Determine the (x, y) coordinate at the center of the cell enclosing the given text.  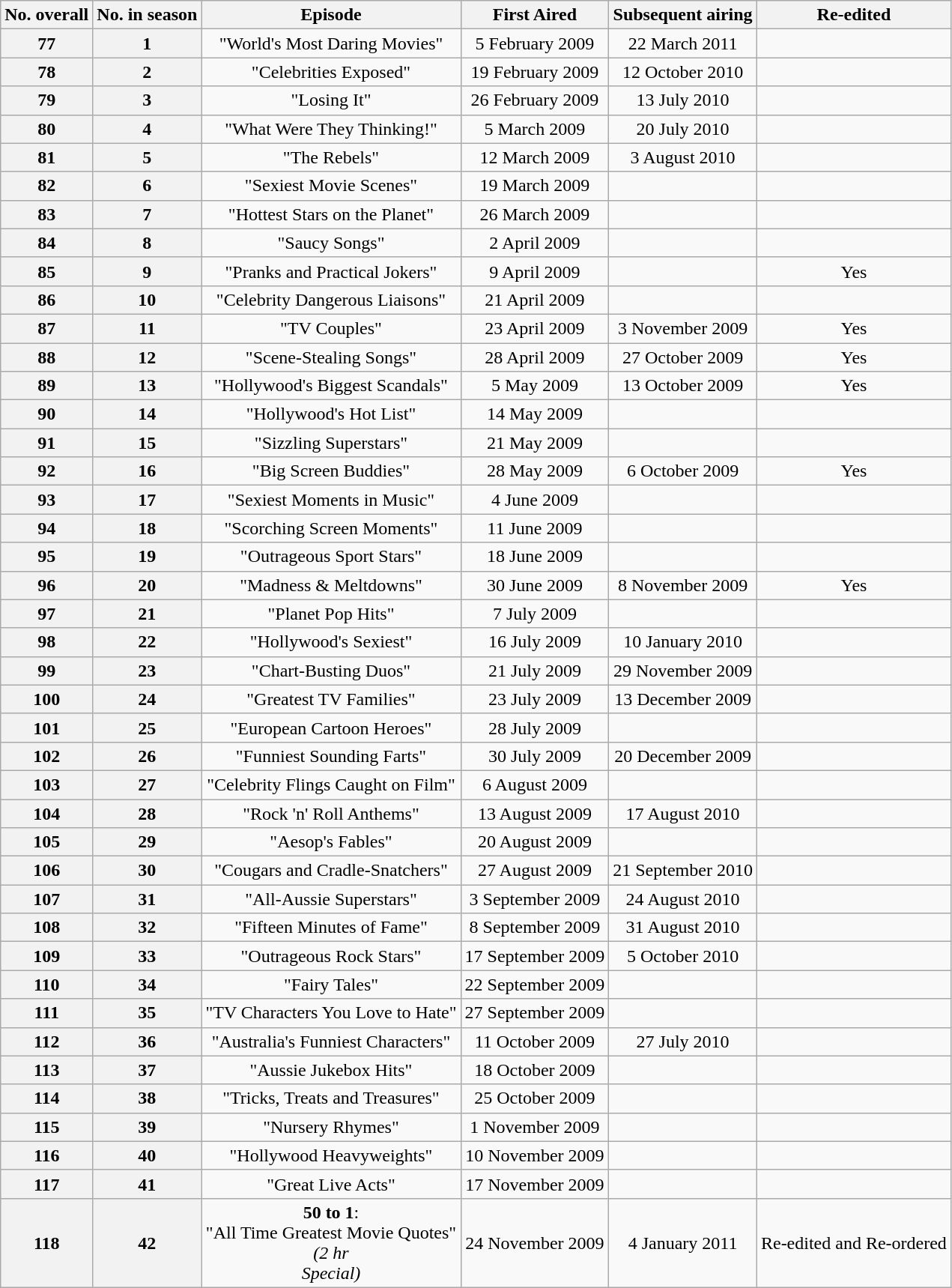
8 September 2009 (535, 928)
36 (147, 1041)
84 (46, 243)
104 (46, 813)
27 August 2009 (535, 871)
31 August 2010 (683, 928)
"Planet Pop Hits" (331, 614)
29 (147, 842)
5 May 2009 (535, 386)
12 October 2010 (683, 72)
"Greatest TV Families" (331, 699)
13 August 2009 (535, 813)
97 (46, 614)
14 (147, 414)
18 October 2009 (535, 1070)
"What Were They Thinking!" (331, 129)
26 (147, 756)
13 (147, 386)
38 (147, 1098)
92 (46, 471)
"Great Live Acts" (331, 1184)
107 (46, 899)
42 (147, 1242)
"Aussie Jukebox Hits" (331, 1070)
91 (46, 443)
No. overall (46, 15)
7 July 2009 (535, 614)
21 July 2009 (535, 671)
5 October 2010 (683, 956)
101 (46, 728)
"Celebrities Exposed" (331, 72)
21 (147, 614)
7 (147, 214)
No. in season (147, 15)
27 September 2009 (535, 1013)
112 (46, 1041)
23 (147, 671)
31 (147, 899)
116 (46, 1155)
30 (147, 871)
113 (46, 1070)
12 March 2009 (535, 157)
13 October 2009 (683, 386)
28 (147, 813)
78 (46, 72)
82 (46, 186)
29 November 2009 (683, 671)
9 April 2009 (535, 271)
13 July 2010 (683, 100)
3 September 2009 (535, 899)
21 September 2010 (683, 871)
1 (147, 43)
35 (147, 1013)
2 (147, 72)
4 June 2009 (535, 500)
50 to 1:"All Time Greatest Movie Quotes"(2 hrSpecial) (331, 1242)
"TV Characters You Love to Hate" (331, 1013)
27 October 2009 (683, 357)
10 November 2009 (535, 1155)
25 October 2009 (535, 1098)
Re-edited (854, 15)
108 (46, 928)
5 (147, 157)
20 December 2009 (683, 756)
100 (46, 699)
20 July 2010 (683, 129)
95 (46, 557)
6 October 2009 (683, 471)
90 (46, 414)
115 (46, 1127)
25 (147, 728)
"Sizzling Superstars" (331, 443)
79 (46, 100)
10 January 2010 (683, 642)
"Outrageous Sport Stars" (331, 557)
12 (147, 357)
"Fairy Tales" (331, 985)
"Pranks and Practical Jokers" (331, 271)
"European Cartoon Heroes" (331, 728)
"Chart-Busting Duos" (331, 671)
39 (147, 1127)
14 May 2009 (535, 414)
6 (147, 186)
"Nursery Rhymes" (331, 1127)
32 (147, 928)
16 July 2009 (535, 642)
11 (147, 328)
28 April 2009 (535, 357)
89 (46, 386)
"Rock 'n' Roll Anthems" (331, 813)
"Celebrity Dangerous Liaisons" (331, 300)
5 March 2009 (535, 129)
9 (147, 271)
"Losing It" (331, 100)
13 December 2009 (683, 699)
8 (147, 243)
"Hollywood's Biggest Scandals" (331, 386)
"Big Screen Buddies" (331, 471)
20 August 2009 (535, 842)
Episode (331, 15)
"Scorching Screen Moments" (331, 528)
1 November 2009 (535, 1127)
114 (46, 1098)
28 May 2009 (535, 471)
"Sexiest Movie Scenes" (331, 186)
23 July 2009 (535, 699)
19 March 2009 (535, 186)
110 (46, 985)
41 (147, 1184)
111 (46, 1013)
"Australia's Funniest Characters" (331, 1041)
26 March 2009 (535, 214)
Subsequent airing (683, 15)
"Tricks, Treats and Treasures" (331, 1098)
8 November 2009 (683, 585)
19 February 2009 (535, 72)
"Hollywood's Hot List" (331, 414)
22 (147, 642)
2 April 2009 (535, 243)
30 June 2009 (535, 585)
"TV Couples" (331, 328)
"The Rebels" (331, 157)
30 July 2009 (535, 756)
"World's Most Daring Movies" (331, 43)
"Aesop's Fables" (331, 842)
"Sexiest Moments in Music" (331, 500)
"Celebrity Flings Caught on Film" (331, 784)
33 (147, 956)
"Madness & Meltdowns" (331, 585)
"Hollywood's Sexiest" (331, 642)
28 July 2009 (535, 728)
40 (147, 1155)
99 (46, 671)
81 (46, 157)
21 May 2009 (535, 443)
4 January 2011 (683, 1242)
88 (46, 357)
24 August 2010 (683, 899)
85 (46, 271)
27 (147, 784)
Re-edited and Re-ordered (854, 1242)
21 April 2009 (535, 300)
24 (147, 699)
22 March 2011 (683, 43)
23 April 2009 (535, 328)
11 June 2009 (535, 528)
19 (147, 557)
94 (46, 528)
11 October 2009 (535, 1041)
20 (147, 585)
"Cougars and Cradle-Snatchers" (331, 871)
3 (147, 100)
26 February 2009 (535, 100)
"All-Aussie Superstars" (331, 899)
34 (147, 985)
102 (46, 756)
98 (46, 642)
83 (46, 214)
87 (46, 328)
27 July 2010 (683, 1041)
15 (147, 443)
93 (46, 500)
18 June 2009 (535, 557)
10 (147, 300)
103 (46, 784)
86 (46, 300)
16 (147, 471)
80 (46, 129)
"Saucy Songs" (331, 243)
17 (147, 500)
4 (147, 129)
6 August 2009 (535, 784)
118 (46, 1242)
37 (147, 1070)
"Scene-Stealing Songs" (331, 357)
"Funniest Sounding Farts" (331, 756)
3 November 2009 (683, 328)
"Hottest Stars on the Planet" (331, 214)
117 (46, 1184)
22 September 2009 (535, 985)
17 September 2009 (535, 956)
109 (46, 956)
18 (147, 528)
"Outrageous Rock Stars" (331, 956)
"Hollywood Heavyweights" (331, 1155)
First Aired (535, 15)
96 (46, 585)
3 August 2010 (683, 157)
77 (46, 43)
106 (46, 871)
5 February 2009 (535, 43)
"Fifteen Minutes of Fame" (331, 928)
17 August 2010 (683, 813)
24 November 2009 (535, 1242)
17 November 2009 (535, 1184)
105 (46, 842)
